For the text-containing cell, return its midpoint in [x, y] coordinate format. 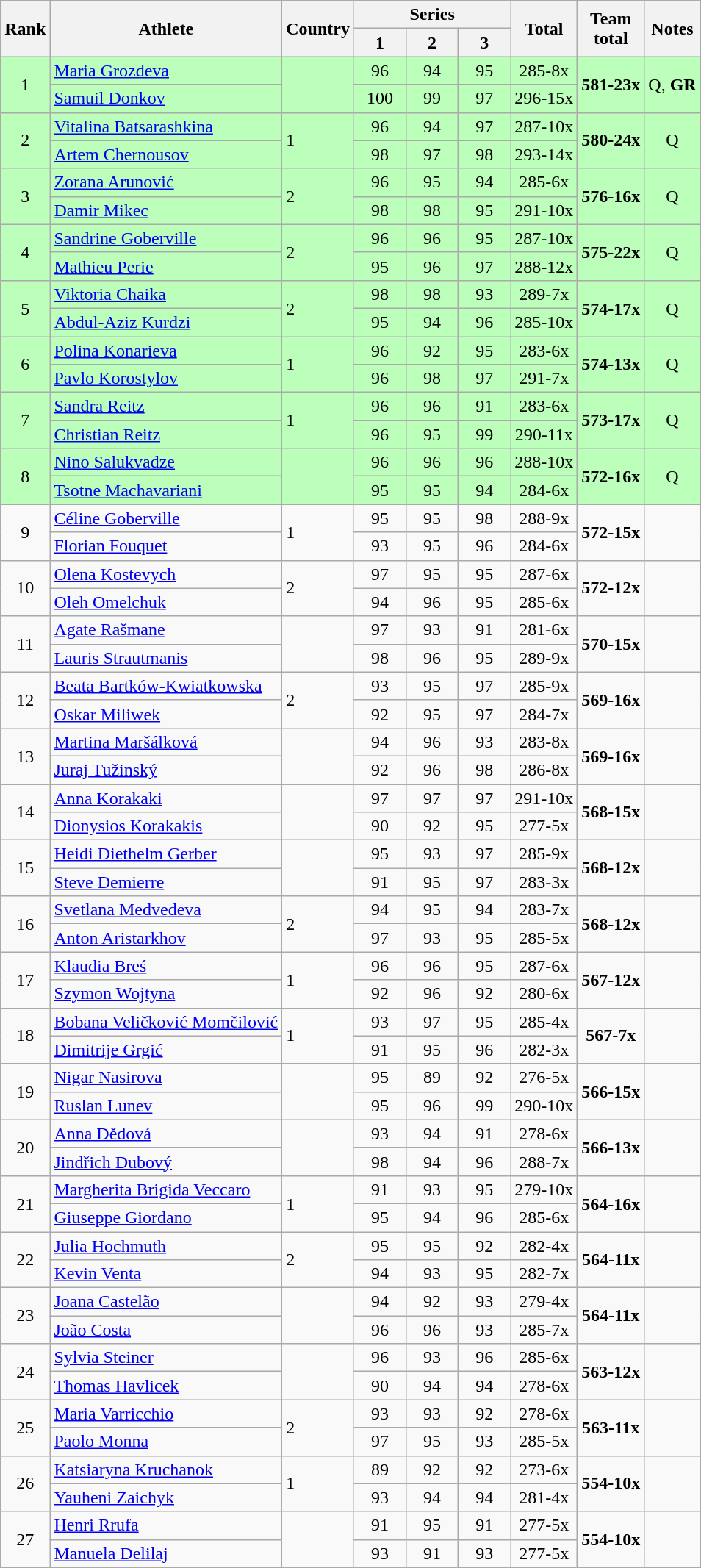
Abdul-Aziz Kurdzi [166, 322]
286-8x [544, 770]
Agate Rašmane [166, 630]
288-7x [544, 1161]
11 [25, 644]
567-12x [611, 980]
563-12x [611, 1372]
15 [25, 868]
296-15x [544, 99]
285-10x [544, 322]
Julia Hochmuth [166, 1246]
Yauheni Zaichyk [166, 1497]
18 [25, 1036]
Artem Chernousov [166, 154]
Sandrine Goberville [166, 238]
282-7x [544, 1274]
Nigar Nasirova [166, 1078]
Oleh Omelchuk [166, 602]
566-13x [611, 1148]
Country [318, 29]
Christian Reitz [166, 434]
12 [25, 700]
288-10x [544, 462]
Kevin Venta [166, 1274]
Athlete [166, 29]
Juraj Tužinský [166, 770]
563-11x [611, 1428]
Damir Mikec [166, 210]
20 [25, 1148]
Jindřich Dubový [166, 1161]
293-14x [544, 154]
Total [544, 29]
6 [25, 365]
291-7x [544, 379]
Viktoria Chaika [166, 294]
573-17x [611, 420]
Teamtotal [611, 29]
Q, GR [672, 85]
Series [432, 15]
Pavlo Korostylov [166, 379]
Ruslan Lunev [166, 1106]
9 [25, 532]
581-23x [611, 85]
16 [25, 924]
Steve Demierre [166, 882]
Oskar Miliwek [166, 714]
Céline Goberville [166, 518]
284-7x [544, 714]
Svetlana Medvedeva [166, 910]
Samuil Donkov [166, 99]
Olena Kostevych [166, 574]
Sylvia Steiner [166, 1358]
Anna Dědová [166, 1134]
279-4x [544, 1302]
289-9x [544, 658]
Klaudia Breś [166, 966]
25 [25, 1428]
276-5x [544, 1078]
Notes [672, 29]
283-3x [544, 882]
282-4x [544, 1246]
285-7x [544, 1330]
21 [25, 1203]
Polina Konarieva [166, 351]
23 [25, 1316]
10 [25, 588]
22 [25, 1260]
574-17x [611, 308]
Margherita Brigida Veccaro [166, 1189]
Sandra Reitz [166, 407]
285-8x [544, 71]
17 [25, 980]
Szymon Wojtyna [166, 994]
Florian Fouquet [166, 546]
283-8x [544, 742]
Zorana Arunović [166, 182]
Martina Maršálková [166, 742]
289-7x [544, 294]
100 [379, 99]
Anton Aristarkhov [166, 938]
273-6x [544, 1469]
João Costa [166, 1330]
566-15x [611, 1092]
Paolo Monna [166, 1442]
279-10x [544, 1189]
568-15x [611, 812]
572-16x [611, 476]
Giuseppe Giordano [166, 1217]
570-15x [611, 644]
280-6x [544, 994]
24 [25, 1372]
14 [25, 812]
290-10x [544, 1106]
26 [25, 1483]
Thomas Havlicek [166, 1386]
Bobana Veličković Momčilović [166, 1022]
8 [25, 476]
283-7x [544, 910]
Nino Salukvadze [166, 462]
19 [25, 1092]
Katsiaryna Kruchanok [166, 1469]
Beata Bartków-Kwiatkowska [166, 686]
Heidi Diethelm Gerber [166, 854]
Vitalina Batsarashkina [166, 126]
7 [25, 420]
Tsotne Machavariani [166, 490]
27 [25, 1539]
567-7x [611, 1036]
288-9x [544, 518]
575-22x [611, 252]
281-4x [544, 1497]
Anna Korakaki [166, 798]
Maria Grozdeva [166, 71]
Manuela Delilaj [166, 1553]
5 [25, 308]
290-11x [544, 434]
572-15x [611, 532]
580-24x [611, 140]
Lauris Strautmanis [166, 658]
4 [25, 252]
574-13x [611, 365]
Maria Varricchio [166, 1414]
Dionysios Korakakis [166, 826]
13 [25, 756]
564-16x [611, 1203]
576-16x [611, 196]
281-6x [544, 630]
Henri Rrufa [166, 1525]
572-12x [611, 588]
Joana Castelão [166, 1302]
Dimitrije Grgić [166, 1050]
285-4x [544, 1022]
Mathieu Perie [166, 266]
288-12x [544, 266]
282-3x [544, 1050]
Rank [25, 29]
